From the cell containing the given text, extract its center point as [x, y] coordinate. 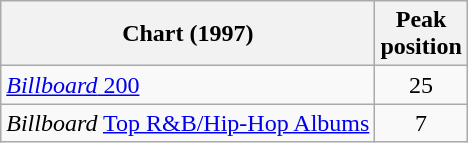
7 [421, 123]
Billboard 200 [188, 85]
Chart (1997) [188, 34]
Peakposition [421, 34]
25 [421, 85]
Billboard Top R&B/Hip-Hop Albums [188, 123]
